Output the [x, y] coordinate of the center of the cell containing the given text.  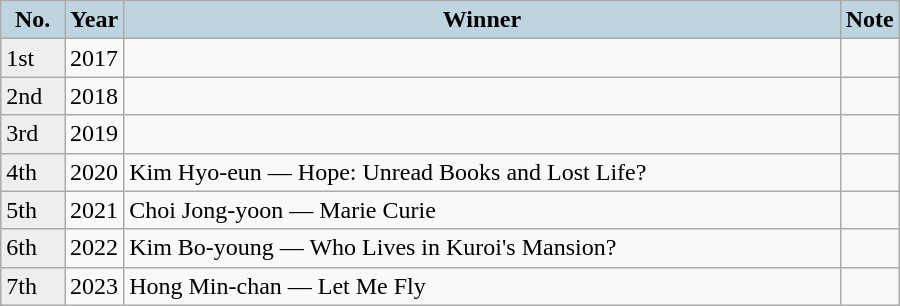
5th [33, 210]
Kim Bo-young — Who Lives in Kuroi's Mansion? [482, 248]
Winner [482, 20]
Hong Min-chan — Let Me Fly [482, 286]
2022 [94, 248]
2018 [94, 96]
2017 [94, 58]
2020 [94, 172]
Year [94, 20]
Note [870, 20]
6th [33, 248]
Choi Jong-yoon — Marie Curie [482, 210]
No. [33, 20]
4th [33, 172]
2nd [33, 96]
2019 [94, 134]
2023 [94, 286]
2021 [94, 210]
1st [33, 58]
7th [33, 286]
Kim Hyo-eun — Hope: Unread Books and Lost Life? [482, 172]
3rd [33, 134]
